Provide the (X, Y) coordinate of the cell's center where the given text is located.  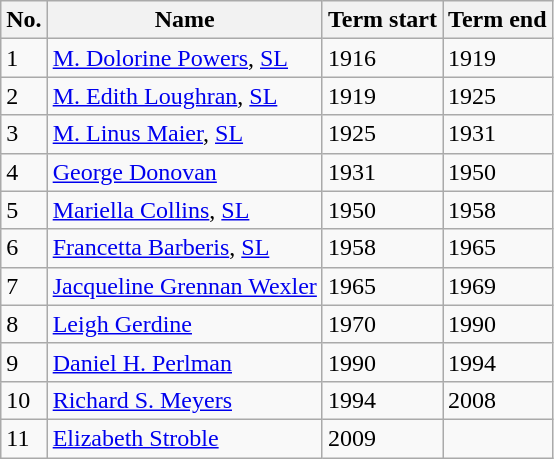
7 (24, 286)
1916 (382, 58)
Richard S. Meyers (184, 400)
1969 (498, 286)
8 (24, 324)
Elizabeth Stroble (184, 438)
M. Edith Loughran, SL (184, 96)
Mariella Collins, SL (184, 210)
2008 (498, 400)
4 (24, 172)
Term start (382, 20)
2 (24, 96)
Name (184, 20)
M. Linus Maier, SL (184, 134)
11 (24, 438)
George Donovan (184, 172)
1 (24, 58)
5 (24, 210)
Daniel H. Perlman (184, 362)
Francetta Barberis, SL (184, 248)
6 (24, 248)
9 (24, 362)
1970 (382, 324)
2009 (382, 438)
No. (24, 20)
M. Dolorine Powers, SL (184, 58)
Leigh Gerdine (184, 324)
3 (24, 134)
10 (24, 400)
Term end (498, 20)
Jacqueline Grennan Wexler (184, 286)
